Identify which cell holds the provided text, then report its [X, Y] central coordinate. 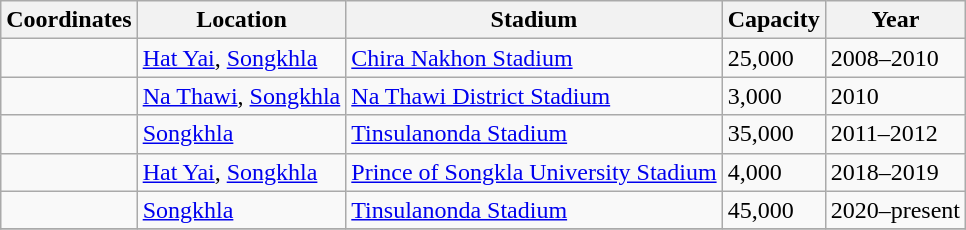
Prince of Songkla University Stadium [534, 172]
35,000 [774, 134]
Stadium [534, 20]
Na Thawi, Songkhla [242, 96]
Na Thawi District Stadium [534, 96]
45,000 [774, 210]
4,000 [774, 172]
Year [895, 20]
2008–2010 [895, 58]
2010 [895, 96]
2018–2019 [895, 172]
Capacity [774, 20]
2011–2012 [895, 134]
2020–present [895, 210]
Chira Nakhon Stadium [534, 58]
Coordinates [69, 20]
Location [242, 20]
25,000 [774, 58]
3,000 [774, 96]
